Search for the cell housing the specified text and yield its [X, Y] center coordinate. 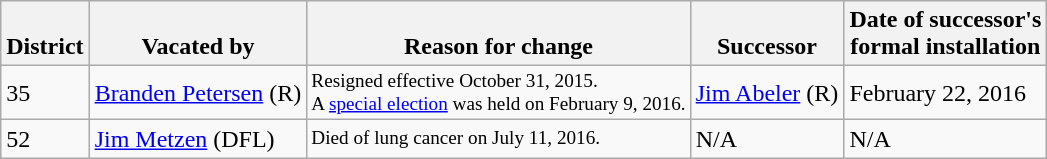
Branden Petersen (R) [198, 93]
February 22, 2016 [946, 93]
Jim Metzen (DFL) [198, 139]
35 [45, 93]
Successor [767, 34]
Date of successor'sformal installation [946, 34]
Vacated by [198, 34]
Resigned effective October 31, 2015.A special election was held on February 9, 2016. [498, 93]
District [45, 34]
Died of lung cancer on July 11, 2016. [498, 139]
Jim Abeler (R) [767, 93]
Reason for change [498, 34]
52 [45, 139]
